Detect which cell encompasses the target text, then output its (x, y) center coordinate. 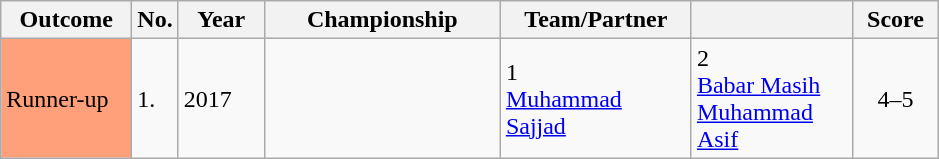
Team/Partner (596, 20)
Year (221, 20)
Runner-up (66, 98)
Score (895, 20)
1. (155, 98)
Championship (382, 20)
2017 (221, 98)
Outcome (66, 20)
1Muhammad Sajjad (596, 98)
4–5 (895, 98)
No. (155, 20)
2Babar MasihMuhammad Asif (772, 98)
